Find where the given text appears and provide that cell's center as (x, y) coordinate. 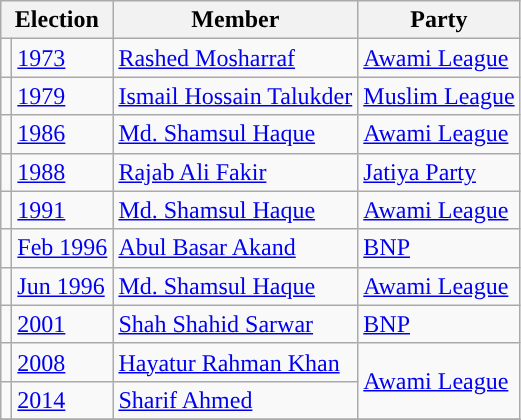
Election (57, 20)
Hayatur Rahman Khan (236, 362)
Sharif Ahmed (236, 400)
Party (439, 20)
1979 (62, 96)
Ismail Hossain Talukder (236, 96)
Member (236, 20)
Shah Shahid Sarwar (236, 324)
1991 (62, 210)
1988 (62, 172)
Jatiya Party (439, 172)
Jun 1996 (62, 286)
1973 (62, 58)
Feb 1996 (62, 248)
Rajab Ali Fakir (236, 172)
Rashed Mosharraf (236, 58)
Abul Basar Akand (236, 248)
2008 (62, 362)
Muslim League (439, 96)
2014 (62, 400)
2001 (62, 324)
1986 (62, 134)
